Find where the given text appears and provide that cell's center as [X, Y] coordinate. 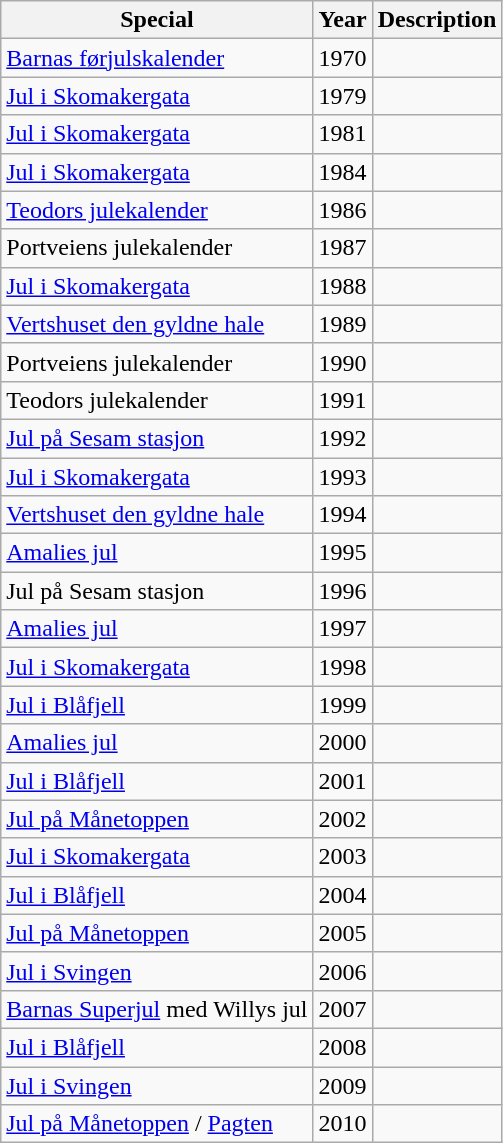
2005 [342, 933]
1987 [342, 248]
1995 [342, 553]
Year [342, 20]
2006 [342, 971]
Description [437, 20]
1992 [342, 438]
1994 [342, 515]
1999 [342, 705]
2004 [342, 895]
2003 [342, 857]
Jul på Månetoppen / Pagten [157, 1124]
1981 [342, 134]
2010 [342, 1124]
1986 [342, 210]
2008 [342, 1047]
Barnas Superjul med Willys jul [157, 1009]
1996 [342, 591]
1988 [342, 286]
1997 [342, 629]
2007 [342, 1009]
2001 [342, 781]
1984 [342, 172]
1989 [342, 324]
1970 [342, 58]
2002 [342, 819]
2000 [342, 743]
1991 [342, 400]
1998 [342, 667]
Special [157, 20]
1993 [342, 477]
1979 [342, 96]
Barnas førjulskalender [157, 58]
1990 [342, 362]
2009 [342, 1085]
